Scan for the cell matching the given text and deliver its (X, Y) coordinate at center. 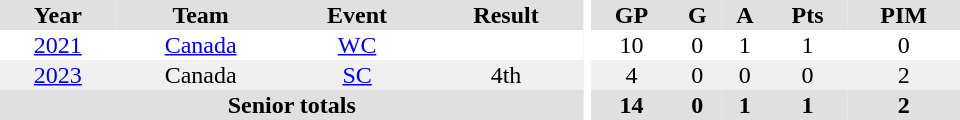
Event (358, 15)
SC (358, 75)
Pts (808, 15)
10 (631, 45)
WC (358, 45)
Team (201, 15)
Senior totals (292, 105)
4 (631, 75)
GP (631, 15)
Year (58, 15)
Result (506, 15)
4th (506, 75)
PIM (904, 15)
A (745, 15)
2023 (58, 75)
G (698, 15)
2021 (58, 45)
14 (631, 105)
